Provide the (x, y) coordinate of the cell's center where the given text is located.  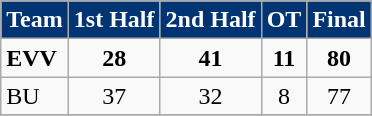
BU (35, 96)
Team (35, 20)
32 (210, 96)
8 (284, 96)
Final (339, 20)
37 (114, 96)
80 (339, 58)
41 (210, 58)
11 (284, 58)
77 (339, 96)
2nd Half (210, 20)
OT (284, 20)
28 (114, 58)
1st Half (114, 20)
EVV (35, 58)
